Scan for the cell matching the given text and deliver its (X, Y) coordinate at center. 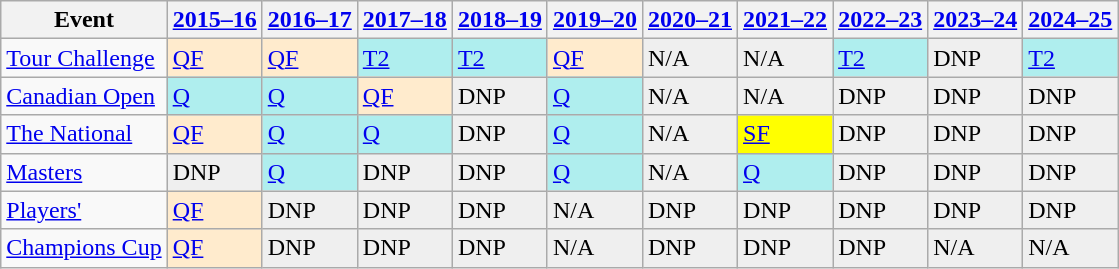
2019–20 (594, 20)
Players' (84, 210)
The National (84, 134)
2016–17 (310, 20)
2018–19 (500, 20)
Tour Challenge (84, 58)
Champions Cup (84, 248)
2022–23 (880, 20)
Event (84, 20)
2021–22 (786, 20)
2015–16 (214, 20)
2024–25 (1070, 20)
SF (786, 134)
2017–18 (404, 20)
2023–24 (976, 20)
Canadian Open (84, 96)
2020–21 (690, 20)
Masters (84, 172)
